Find where the given text appears and provide that cell's center as (X, Y) coordinate. 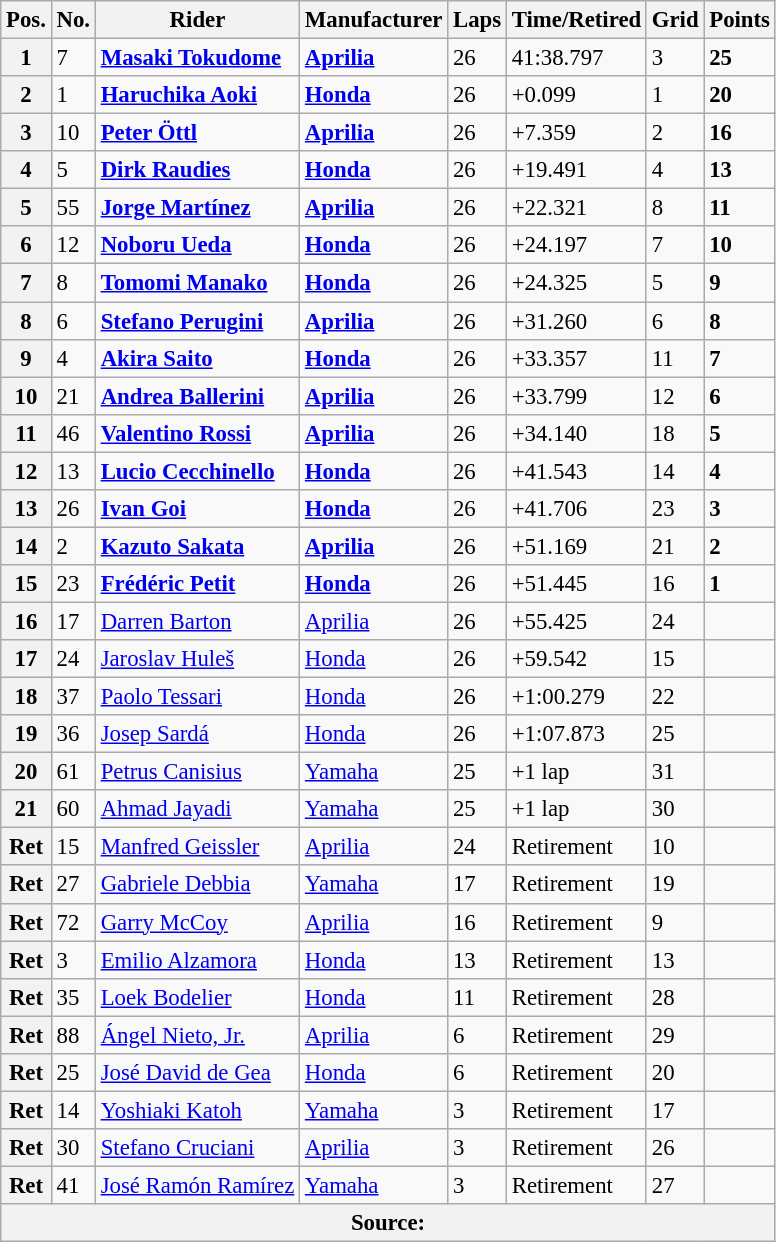
Josep Sardá (197, 734)
37 (73, 697)
28 (674, 997)
Haruchika Aoki (197, 95)
Darren Barton (197, 621)
Ángel Nieto, Jr. (197, 1035)
Lucio Cecchinello (197, 471)
+41.706 (576, 509)
Manufacturer (374, 20)
Valentino Rossi (197, 433)
Stefano Perugini (197, 321)
Dirk Raudies (197, 170)
+7.359 (576, 133)
29 (674, 1035)
José Ramón Ramírez (197, 1185)
60 (73, 809)
88 (73, 1035)
+1:00.279 (576, 697)
Petrus Canisius (197, 772)
72 (73, 922)
Paolo Tessari (197, 697)
Stefano Cruciani (197, 1148)
+59.542 (576, 659)
+33.357 (576, 358)
36 (73, 734)
Ahmad Jayadi (197, 809)
46 (73, 433)
Garry McCoy (197, 922)
+33.799 (576, 396)
No. (73, 20)
Jorge Martínez (197, 208)
+24.325 (576, 283)
+51.445 (576, 584)
Laps (478, 20)
Source: (388, 1223)
Points (740, 20)
Pos. (26, 20)
+19.491 (576, 170)
Jaroslav Huleš (197, 659)
+31.260 (576, 321)
+1:07.873 (576, 734)
Grid (674, 20)
Manfred Geissler (197, 847)
Ivan Goi (197, 509)
+51.169 (576, 546)
+55.425 (576, 621)
Andrea Ballerini (197, 396)
55 (73, 208)
José David de Gea (197, 1073)
Emilio Alzamora (197, 960)
+24.197 (576, 245)
Peter Öttl (197, 133)
Frédéric Petit (197, 584)
Masaki Tokudome (197, 58)
Kazuto Sakata (197, 546)
41 (73, 1185)
Tomomi Manako (197, 283)
31 (674, 772)
35 (73, 997)
61 (73, 772)
22 (674, 697)
Loek Bodelier (197, 997)
41:38.797 (576, 58)
Yoshiaki Katoh (197, 1110)
Noboru Ueda (197, 245)
+34.140 (576, 433)
Rider (197, 20)
Time/Retired (576, 20)
Akira Saito (197, 358)
Gabriele Debbia (197, 885)
+0.099 (576, 95)
+22.321 (576, 208)
+41.543 (576, 471)
